Determine the (X, Y) coordinate at the center of the cell enclosing the given text.  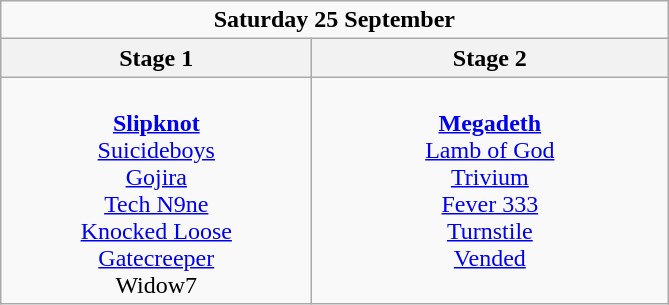
Stage 1 (156, 58)
Megadeth Lamb of God Trivium Fever 333 Turnstile Vended (490, 190)
Saturday 25 September (334, 20)
Stage 2 (490, 58)
Slipknot Suicideboys Gojira Tech N9ne Knocked Loose Gatecreeper Widow7 (156, 190)
